Identify which cell holds the provided text, then report its [X, Y] central coordinate. 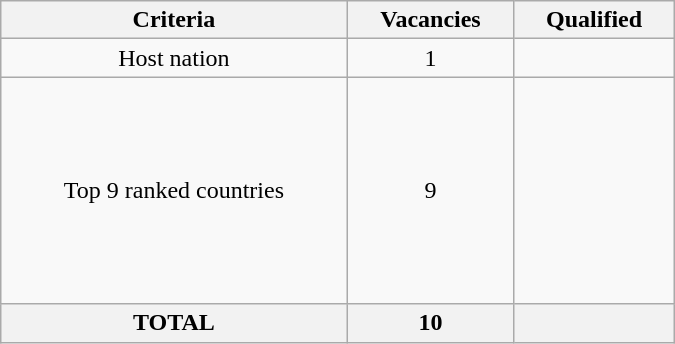
Criteria [174, 20]
Qualified [594, 20]
1 [430, 58]
Vacancies [430, 20]
Top 9 ranked countries [174, 190]
Host nation [174, 58]
10 [430, 323]
9 [430, 190]
TOTAL [174, 323]
